Scan for the cell matching the given text and deliver its (x, y) coordinate at center. 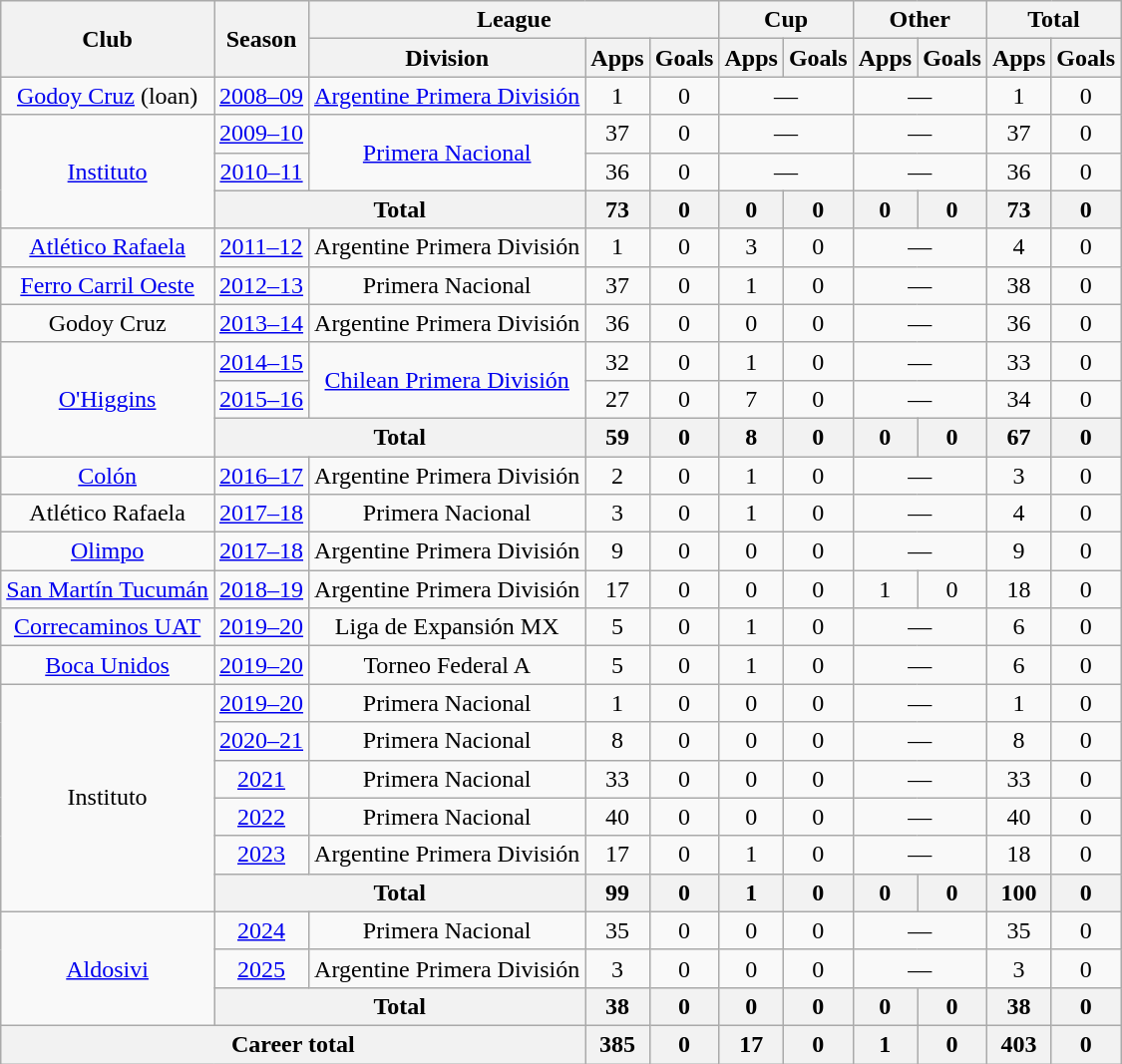
Cup (786, 20)
2022 (261, 817)
San Martín Tucumán (108, 589)
2018–19 (261, 589)
2 (617, 476)
2021 (261, 779)
385 (617, 1044)
403 (1018, 1044)
2016–17 (261, 476)
2024 (261, 930)
League (515, 20)
99 (617, 892)
2008–09 (261, 96)
2012–13 (261, 285)
2013–14 (261, 323)
O'Higgins (108, 399)
100 (1018, 892)
Aldosivi (108, 968)
Olimpo (108, 551)
Correcaminos UAT (108, 627)
2015–16 (261, 399)
Other (920, 20)
Division (447, 58)
Career total (293, 1044)
Godoy Cruz (108, 323)
Chilean Primera División (447, 380)
Season (261, 39)
2020–21 (261, 741)
2014–15 (261, 361)
7 (751, 399)
34 (1018, 399)
2025 (261, 968)
Club (108, 39)
Torneo Federal A (447, 665)
27 (617, 399)
2023 (261, 855)
59 (617, 437)
2009–10 (261, 134)
32 (617, 361)
Colón (108, 476)
Boca Unidos (108, 665)
67 (1018, 437)
2010–11 (261, 172)
Liga de Expansión MX (447, 627)
Godoy Cruz (loan) (108, 96)
Ferro Carril Oeste (108, 285)
2011–12 (261, 247)
